For the text-containing cell, return its midpoint in (x, y) coordinate format. 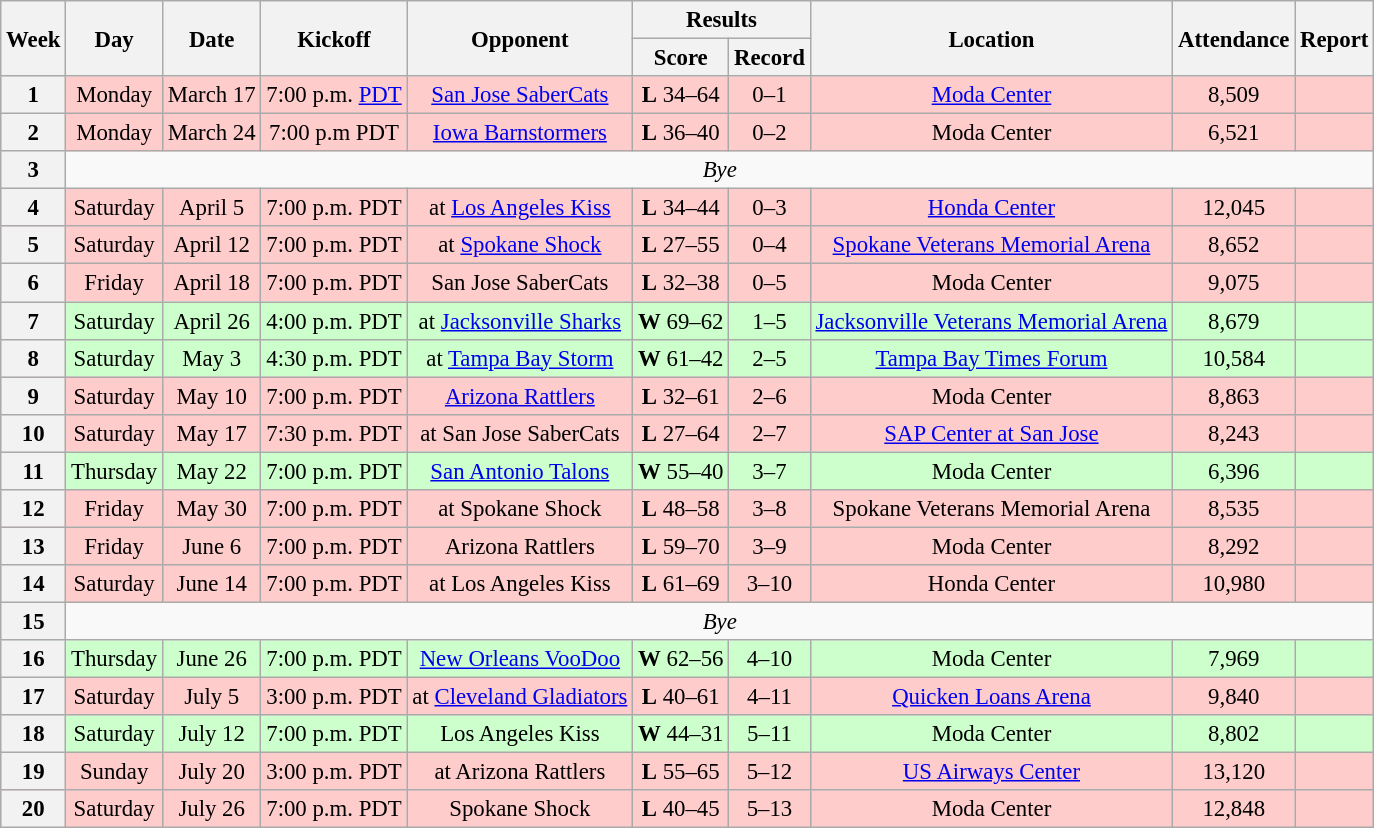
4:00 p.m. PDT (334, 321)
3–7 (770, 471)
L 40–45 (681, 809)
16 (34, 659)
9,075 (1234, 283)
8,535 (1234, 509)
4:30 p.m. PDT (334, 358)
L 32–38 (681, 283)
May 17 (212, 433)
May 30 (212, 509)
May 10 (212, 396)
May 22 (212, 471)
May 3 (212, 358)
June 14 (212, 584)
April 26 (212, 321)
Location (992, 38)
7 (34, 321)
8,652 (1234, 245)
at Tampa Bay Storm (520, 358)
0–3 (770, 208)
Los Angeles Kiss (520, 734)
L 34–64 (681, 95)
19 (34, 772)
L 32–61 (681, 396)
0–1 (770, 95)
5–11 (770, 734)
July 26 (212, 809)
L 55–65 (681, 772)
2–5 (770, 358)
13 (34, 546)
17 (34, 697)
W 69–62 (681, 321)
3–8 (770, 509)
L 40–61 (681, 697)
13,120 (1234, 772)
3–10 (770, 584)
W 61–42 (681, 358)
Spokane Shock (520, 809)
0–2 (770, 133)
14 (34, 584)
3–9 (770, 546)
2 (34, 133)
Quicken Loans Arena (992, 697)
Iowa Barnstormers (520, 133)
4–11 (770, 697)
2–6 (770, 396)
SAP Center at San Jose (992, 433)
at San Jose SaberCats (520, 433)
April 5 (212, 208)
L 34–44 (681, 208)
Kickoff (334, 38)
3 (34, 170)
Jacksonville Veterans Memorial Arena (992, 321)
7:00 p.m PDT (334, 133)
March 17 (212, 95)
2–7 (770, 433)
at Arizona Rattlers (520, 772)
June 26 (212, 659)
W 62–56 (681, 659)
US Airways Center (992, 772)
W 44–31 (681, 734)
L 59–70 (681, 546)
April 18 (212, 283)
0–5 (770, 283)
at Jacksonville Sharks (520, 321)
1–5 (770, 321)
12,045 (1234, 208)
8,679 (1234, 321)
10,584 (1234, 358)
11 (34, 471)
L 48–58 (681, 509)
5 (34, 245)
March 24 (212, 133)
Report (1334, 38)
18 (34, 734)
Date (212, 38)
10,980 (1234, 584)
15 (34, 621)
at Cleveland Gladiators (520, 697)
Tampa Bay Times Forum (992, 358)
July 20 (212, 772)
L 27–55 (681, 245)
4 (34, 208)
L 61–69 (681, 584)
Opponent (520, 38)
7,969 (1234, 659)
Sunday (114, 772)
Attendance (1234, 38)
8,802 (1234, 734)
April 12 (212, 245)
Score (681, 58)
June 6 (212, 546)
July 12 (212, 734)
6,396 (1234, 471)
8,509 (1234, 95)
7:30 p.m. PDT (334, 433)
July 5 (212, 697)
12 (34, 509)
W 55–40 (681, 471)
Record (770, 58)
New Orleans VooDoo (520, 659)
12,848 (1234, 809)
L 27–64 (681, 433)
1 (34, 95)
Results (722, 20)
0–4 (770, 245)
6 (34, 283)
8,863 (1234, 396)
20 (34, 809)
9,840 (1234, 697)
San Antonio Talons (520, 471)
5–12 (770, 772)
6,521 (1234, 133)
Week (34, 38)
8,292 (1234, 546)
4–10 (770, 659)
8,243 (1234, 433)
10 (34, 433)
Day (114, 38)
L 36–40 (681, 133)
9 (34, 396)
5–13 (770, 809)
8 (34, 358)
